Provide the [x, y] coordinate of the cell's center where the given text is located.  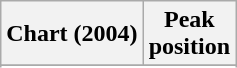
Chart (2004) [72, 34]
Peakposition [189, 34]
